Determine the [X, Y] coordinate at the center of the cell enclosing the given text.  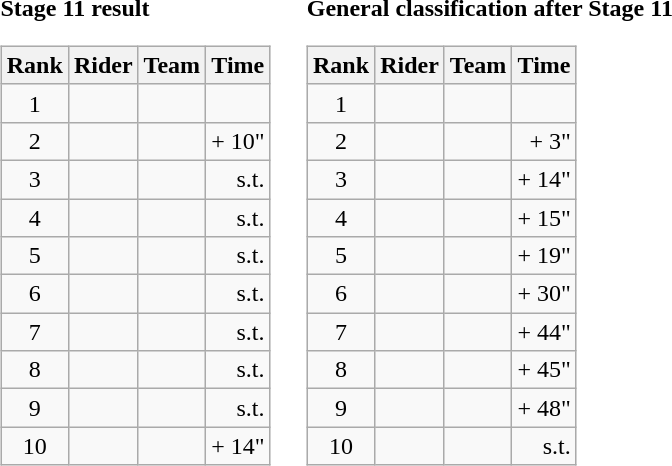
+ 44" [544, 332]
+ 30" [544, 294]
+ 15" [544, 217]
+ 3" [544, 141]
+ 19" [544, 256]
+ 10" [238, 141]
+ 48" [544, 408]
+ 45" [544, 370]
